Return the (x, y) coordinate for the center point of the cell that contains the specified text.  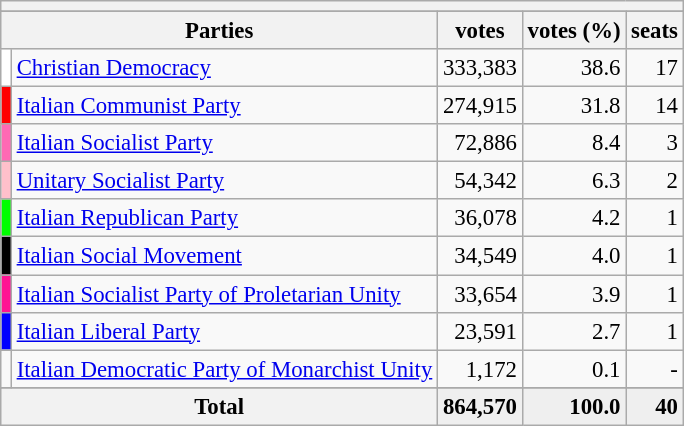
0.1 (574, 369)
2.7 (574, 331)
333,383 (480, 68)
14 (654, 106)
100.0 (574, 406)
4.2 (574, 219)
36,078 (480, 219)
Italian Socialist Party (224, 143)
54,342 (480, 181)
6.3 (574, 181)
Italian Liberal Party (224, 331)
33,654 (480, 294)
8.4 (574, 143)
2 (654, 181)
- (654, 369)
votes (480, 31)
72,886 (480, 143)
Italian Social Movement (224, 256)
Italian Republican Party (224, 219)
274,915 (480, 106)
864,570 (480, 406)
Italian Communist Party (224, 106)
1,172 (480, 369)
Unitary Socialist Party (224, 181)
40 (654, 406)
23,591 (480, 331)
4.0 (574, 256)
17 (654, 68)
Total (220, 406)
31.8 (574, 106)
seats (654, 31)
Italian Socialist Party of Proletarian Unity (224, 294)
Parties (220, 31)
3.9 (574, 294)
Christian Democracy (224, 68)
34,549 (480, 256)
38.6 (574, 68)
3 (654, 143)
Italian Democratic Party of Monarchist Unity (224, 369)
votes (%) (574, 31)
